Scan for the cell matching the given text and deliver its (X, Y) coordinate at center. 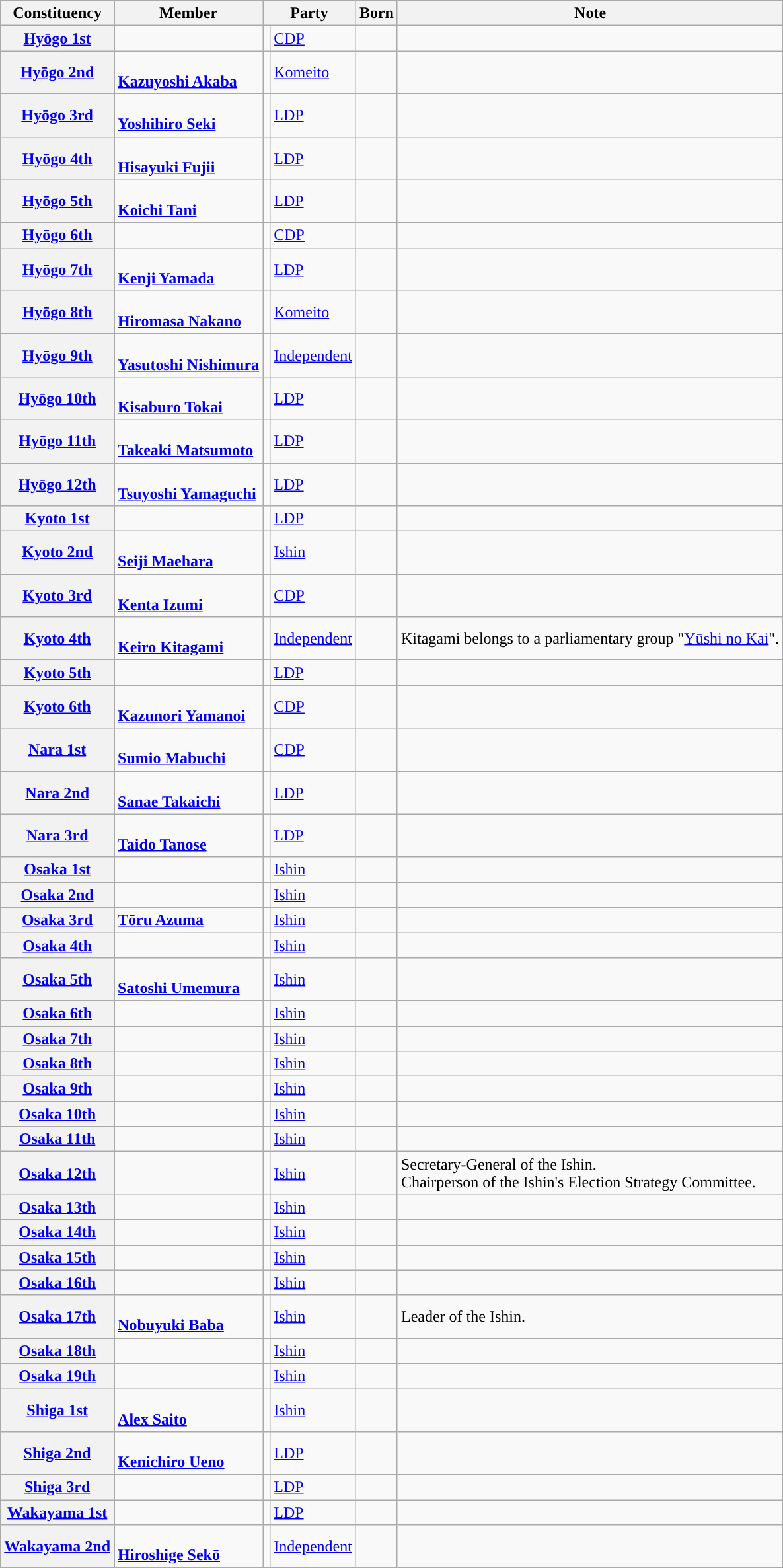
Kyoto 5th (57, 673)
Hyōgo 11th (57, 441)
Osaka 18th (57, 1351)
Member (189, 13)
Shiga 2nd (57, 1452)
Hyōgo 4th (57, 159)
Hyōgo 2nd (57, 73)
Takeaki Matsumoto (189, 441)
Osaka 17th (57, 1316)
Kazuyoshi Akaba (189, 73)
Hiroshige Sekō (189, 1546)
Kyoto 2nd (57, 552)
Born (377, 13)
Kyoto 3rd (57, 596)
Osaka 2nd (57, 895)
Nara 3rd (57, 835)
Satoshi Umemura (189, 979)
Osaka 15th (57, 1257)
Kyoto 6th (57, 707)
Osaka 6th (57, 1013)
Osaka 1st (57, 870)
Note (589, 13)
Osaka 10th (57, 1114)
Taido Tanose (189, 835)
Osaka 5th (57, 979)
Hyōgo 6th (57, 235)
Wakayama 2nd (57, 1546)
Osaka 8th (57, 1064)
Kenji Yamada (189, 270)
Osaka 11th (57, 1139)
Tsuyoshi Yamaguchi (189, 484)
Hyōgo 3rd (57, 115)
Party (309, 13)
Osaka 12th (57, 1174)
Osaka 14th (57, 1232)
Hyōgo 10th (57, 398)
Osaka 4th (57, 945)
Hyōgo 12th (57, 484)
Kazunori Yamanoi (189, 707)
Hisayuki Fujii (189, 159)
Kenichiro Ueno (189, 1452)
Wakayama 1st (57, 1512)
Nobuyuki Baba (189, 1316)
Tōru Azuma (189, 920)
Constituency (57, 13)
Kitagami belongs to a parliamentary group "Yūshi no Kai". (589, 638)
Osaka 13th (57, 1207)
Hyōgo 8th (57, 312)
Nara 1st (57, 749)
Osaka 7th (57, 1038)
Sanae Takaichi (189, 793)
Koichi Tani (189, 201)
Yoshihiro Seki (189, 115)
Nara 2nd (57, 793)
Kisaburo Tokai (189, 398)
Seiji Maehara (189, 552)
Hiromasa Nakano (189, 312)
Osaka 9th (57, 1089)
Leader of the Ishin. (589, 1316)
Hyōgo 9th (57, 355)
Shiga 3rd (57, 1487)
Osaka 3rd (57, 920)
Kyoto 1st (57, 519)
Yasutoshi Nishimura (189, 355)
Shiga 1st (57, 1410)
Sumio Mabuchi (189, 749)
Osaka 16th (57, 1283)
Osaka 19th (57, 1376)
Kyoto 4th (57, 638)
Kenta Izumi (189, 596)
Hyōgo 7th (57, 270)
Keiro Kitagami (189, 638)
Alex Saito (189, 1410)
Hyōgo 5th (57, 201)
Secretary-General of the Ishin.Chairperson of the Ishin's Election Strategy Committee. (589, 1174)
Hyōgo 1st (57, 38)
